Capture the cell that displays the provided text and extract its (X, Y) central coordinate. 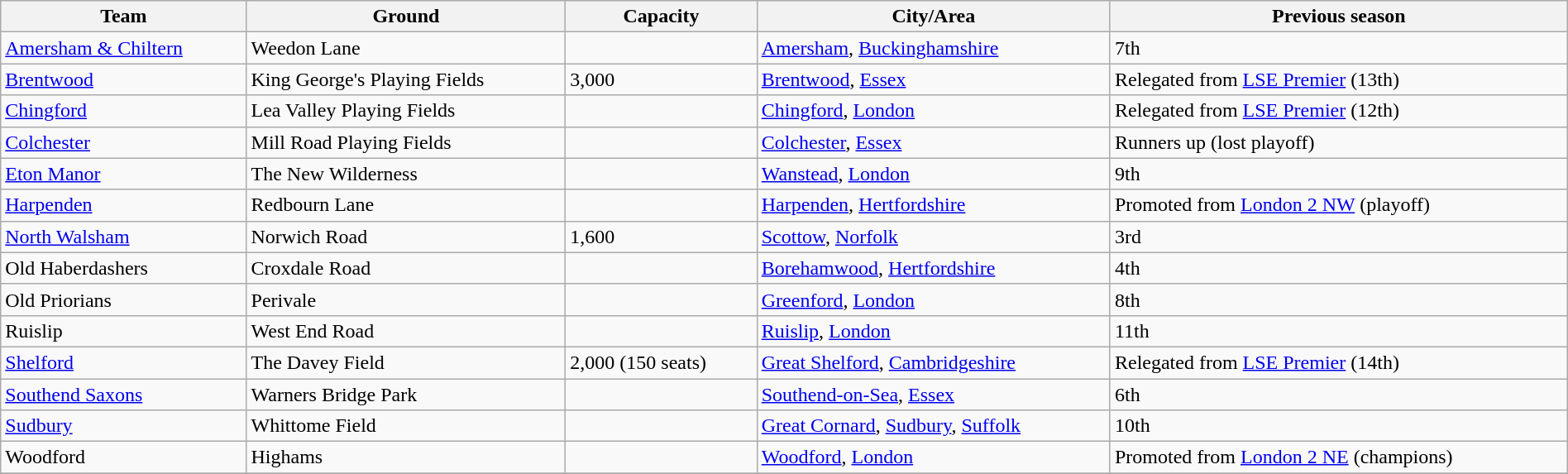
Relegated from LSE Premier (13th) (1338, 79)
Mill Road Playing Fields (406, 142)
Brentwood (124, 79)
Redbourn Lane (406, 205)
Perivale (406, 299)
4th (1338, 268)
North Walsham (124, 237)
The New Wilderness (406, 174)
Great Cornard, Sudbury, Suffolk (933, 426)
Capacity (662, 17)
1,600 (662, 237)
Whittome Field (406, 426)
King George's Playing Fields (406, 79)
City/Area (933, 17)
3rd (1338, 237)
Croxdale Road (406, 268)
Sudbury (124, 426)
3,000 (662, 79)
Previous season (1338, 17)
Runners up (lost playoff) (1338, 142)
11th (1338, 331)
Great Shelford, Cambridgeshire (933, 362)
Borehamwood, Hertfordshire (933, 268)
Woodford, London (933, 457)
Ruislip (124, 331)
9th (1338, 174)
Relegated from LSE Premier (12th) (1338, 111)
Woodford (124, 457)
Southend-on-Sea, Essex (933, 395)
2,000 (150 seats) (662, 362)
Old Priorians (124, 299)
The Davey Field (406, 362)
8th (1338, 299)
Harpenden, Hertfordshire (933, 205)
Norwich Road (406, 237)
Old Haberdashers (124, 268)
Highams (406, 457)
Shelford (124, 362)
Wanstead, London (933, 174)
Ground (406, 17)
7th (1338, 48)
Eton Manor (124, 174)
Amersham & Chiltern (124, 48)
10th (1338, 426)
Chingford, London (933, 111)
Greenford, London (933, 299)
Relegated from LSE Premier (14th) (1338, 362)
Brentwood, Essex (933, 79)
Chingford (124, 111)
Weedon Lane (406, 48)
Harpenden (124, 205)
Team (124, 17)
Scottow, Norfolk (933, 237)
Lea Valley Playing Fields (406, 111)
West End Road (406, 331)
Ruislip, London (933, 331)
Amersham, Buckinghamshire (933, 48)
Warners Bridge Park (406, 395)
Promoted from London 2 NE (champions) (1338, 457)
Promoted from London 2 NW (playoff) (1338, 205)
6th (1338, 395)
Southend Saxons (124, 395)
Colchester (124, 142)
Colchester, Essex (933, 142)
